Identify which cell holds the provided text, then report its (x, y) central coordinate. 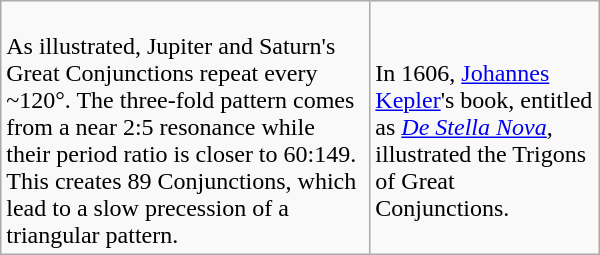
In 1606, Johannes Kepler's book, entitled as De Stella Nova, illustrated the Trigons of Great Conjunctions. (484, 128)
